Determine the (x, y) coordinate at the center of the cell enclosing the given text.  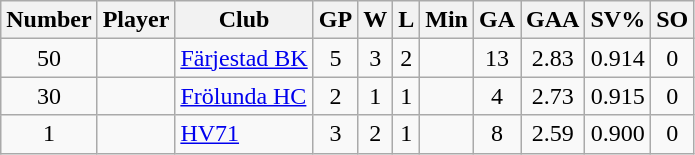
GA (496, 20)
30 (49, 96)
GAA (553, 20)
W (376, 20)
5 (335, 58)
SV% (618, 20)
Min (447, 20)
13 (496, 58)
Number (49, 20)
Färjestad BK (244, 58)
Player (136, 20)
8 (496, 134)
L (406, 20)
50 (49, 58)
HV71 (244, 134)
GP (335, 20)
0.915 (618, 96)
Frölunda HC (244, 96)
SO (672, 20)
2.59 (553, 134)
0.900 (618, 134)
Club (244, 20)
4 (496, 96)
0.914 (618, 58)
2.73 (553, 96)
2.83 (553, 58)
